For the text-containing cell, return its midpoint in (x, y) coordinate format. 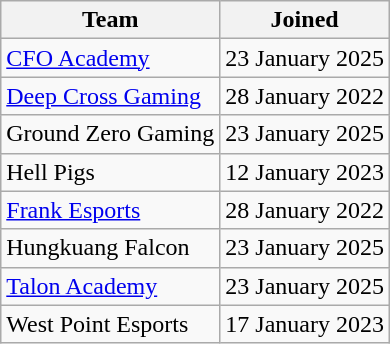
Frank Esports (110, 210)
Hell Pigs (110, 172)
17 January 2023 (305, 324)
West Point Esports (110, 324)
Talon Academy (110, 286)
12 January 2023 (305, 172)
CFO Academy (110, 58)
Joined (305, 20)
Hungkuang Falcon (110, 248)
Ground Zero Gaming (110, 134)
Team (110, 20)
Deep Cross Gaming (110, 96)
